Output the (X, Y) coordinate of the center of the cell containing the given text.  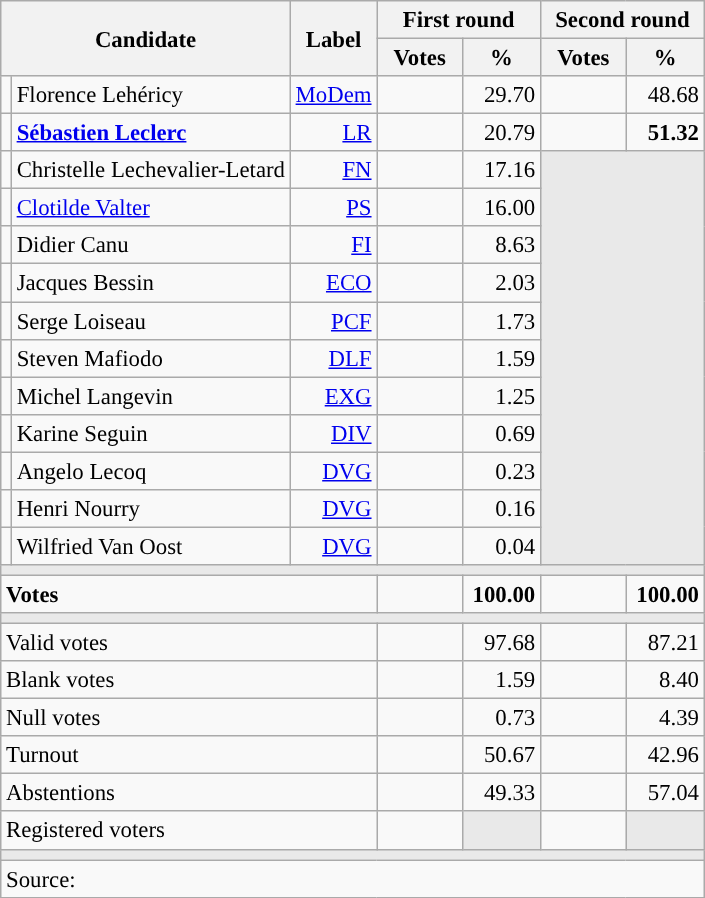
Null votes (189, 718)
EXG (334, 396)
ECO (334, 283)
0.23 (501, 471)
17.16 (501, 170)
49.33 (501, 793)
97.68 (501, 643)
16.00 (501, 208)
Karine Seguin (150, 433)
PCF (334, 321)
Michel Langevin (150, 396)
MoDem (334, 95)
20.79 (501, 133)
Jacques Bessin (150, 283)
Candidate (146, 38)
Valid votes (189, 643)
Wilfried Van Oost (150, 546)
Turnout (189, 755)
4.39 (665, 718)
LR (334, 133)
Registered voters (189, 831)
Christelle Lechevalier-Letard (150, 170)
First round (459, 20)
29.70 (501, 95)
0.69 (501, 433)
Serge Loiseau (150, 321)
FI (334, 245)
Henri Nourry (150, 509)
2.03 (501, 283)
Sébastien Leclerc (150, 133)
Source: (352, 879)
8.63 (501, 245)
87.21 (665, 643)
42.96 (665, 755)
DIV (334, 433)
Abstentions (189, 793)
FN (334, 170)
Didier Canu (150, 245)
0.04 (501, 546)
57.04 (665, 793)
51.32 (665, 133)
48.68 (665, 95)
Label (334, 38)
Second round (623, 20)
Florence Lehéricy (150, 95)
Clotilde Valter (150, 208)
DLF (334, 358)
8.40 (665, 680)
0.73 (501, 718)
PS (334, 208)
0.16 (501, 509)
Steven Mafiodo (150, 358)
1.25 (501, 396)
1.73 (501, 321)
50.67 (501, 755)
Angelo Lecoq (150, 471)
Blank votes (189, 680)
